Identify which cell holds the provided text, then report its [X, Y] central coordinate. 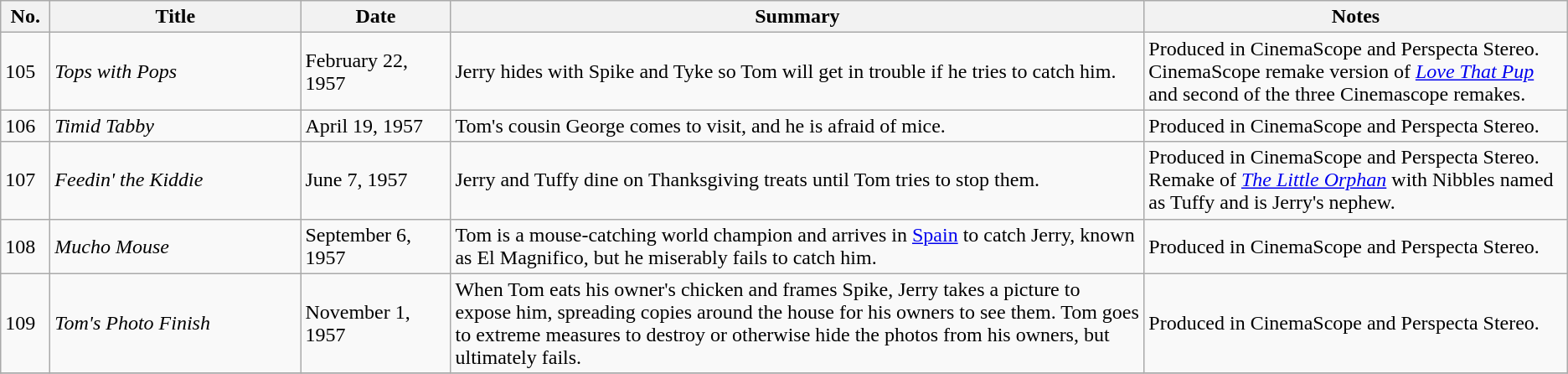
107 [25, 180]
Title [176, 17]
April 19, 1957 [375, 126]
Tom's cousin George comes to visit, and he is afraid of mice. [797, 126]
Timid Tabby [176, 126]
Jerry hides with Spike and Tyke so Tom will get in trouble if he tries to catch him. [797, 71]
February 22, 1957 [375, 71]
Feedin' the Kiddie [176, 180]
September 6, 1957 [375, 247]
Date [375, 17]
Produced in CinemaScope and Perspecta Stereo. CinemaScope remake version of Love That Pup and second of the three Cinemascope remakes. [1355, 71]
Jerry and Tuffy dine on Thanksgiving treats until Tom tries to stop them. [797, 180]
109 [25, 324]
No. [25, 17]
Summary [797, 17]
November 1, 1957 [375, 324]
108 [25, 247]
105 [25, 71]
Notes [1355, 17]
Tom's Photo Finish [176, 324]
Produced in CinemaScope and Perspecta Stereo. Remake of The Little Orphan with Nibbles named as Tuffy and is Jerry's nephew. [1355, 180]
106 [25, 126]
Tops with Pops [176, 71]
Mucho Mouse [176, 247]
June 7, 1957 [375, 180]
Tom is a mouse-catching world champion and arrives in Spain to catch Jerry, known as El Magnifico, but he miserably fails to catch him. [797, 247]
